Identify which cell holds the provided text, then report its [x, y] central coordinate. 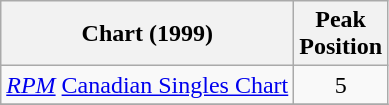
5 [341, 85]
RPM Canadian Singles Chart [148, 85]
Chart (1999) [148, 34]
PeakPosition [341, 34]
